Identify which cell holds the provided text, then report its (x, y) central coordinate. 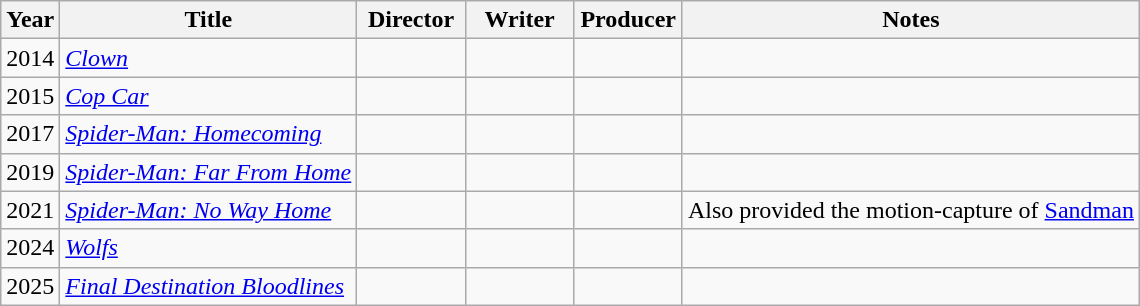
Year (30, 20)
Spider-Man: No Way Home (208, 210)
Producer (628, 20)
Clown (208, 58)
Spider-Man: Far From Home (208, 172)
Spider-Man: Homecoming (208, 134)
2021 (30, 210)
Cop Car (208, 96)
2019 (30, 172)
Title (208, 20)
Notes (910, 20)
2024 (30, 248)
Also provided the motion-capture of Sandman (910, 210)
2014 (30, 58)
Wolfs (208, 248)
Director (412, 20)
Writer (520, 20)
2015 (30, 96)
Final Destination Bloodlines (208, 286)
2017 (30, 134)
2025 (30, 286)
